Locate the cell with the specified text and output its [X, Y] center coordinate. 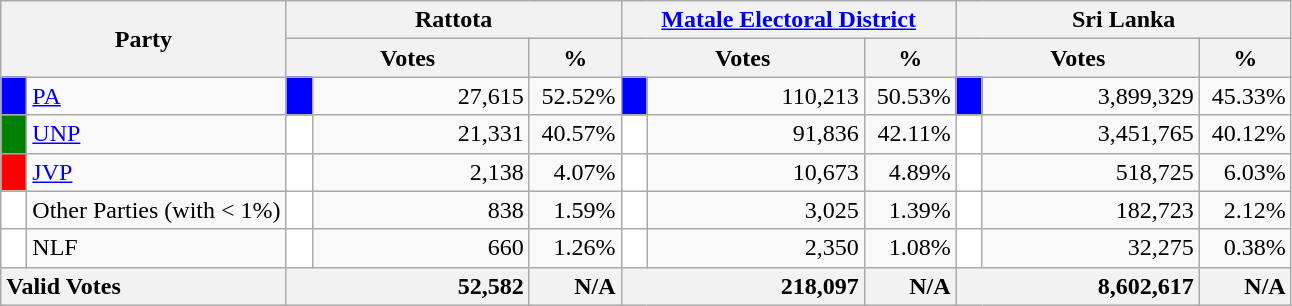
JVP [156, 172]
45.33% [1245, 96]
32,275 [1090, 248]
1.39% [910, 210]
518,725 [1090, 172]
Other Parties (with < 1%) [156, 210]
4.07% [575, 172]
21,331 [420, 134]
1.59% [575, 210]
Party [144, 39]
1.26% [575, 248]
0.38% [1245, 248]
4.89% [910, 172]
838 [420, 210]
2.12% [1245, 210]
Valid Votes [144, 286]
52,582 [408, 286]
Sri Lanka [1124, 20]
10,673 [756, 172]
3,025 [756, 210]
NLF [156, 248]
182,723 [1090, 210]
27,615 [420, 96]
8,602,617 [1078, 286]
2,138 [420, 172]
Matale Electoral District [788, 20]
660 [420, 248]
6.03% [1245, 172]
3,899,329 [1090, 96]
218,097 [742, 286]
2,350 [756, 248]
42.11% [910, 134]
UNP [156, 134]
40.57% [575, 134]
52.52% [575, 96]
40.12% [1245, 134]
3,451,765 [1090, 134]
1.08% [910, 248]
50.53% [910, 96]
PA [156, 96]
91,836 [756, 134]
110,213 [756, 96]
Rattota [454, 20]
